Detect which cell encompasses the target text, then output its (X, Y) center coordinate. 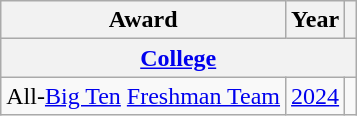
All-Big Ten Freshman Team (144, 96)
Award (144, 20)
College (178, 58)
Year (316, 20)
2024 (316, 96)
